From the cell containing the given text, extract its center point as [X, Y] coordinate. 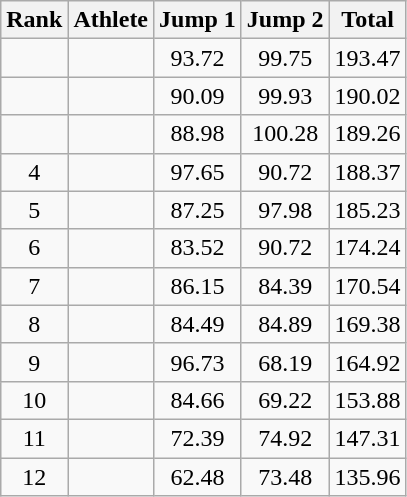
135.96 [368, 477]
84.39 [285, 286]
62.48 [198, 477]
88.98 [198, 134]
68.19 [285, 362]
10 [34, 400]
87.25 [198, 210]
86.15 [198, 286]
84.89 [285, 324]
169.38 [368, 324]
84.66 [198, 400]
4 [34, 172]
190.02 [368, 96]
100.28 [285, 134]
Jump 1 [198, 20]
Jump 2 [285, 20]
6 [34, 248]
8 [34, 324]
72.39 [198, 438]
73.48 [285, 477]
164.92 [368, 362]
99.75 [285, 58]
5 [34, 210]
188.37 [368, 172]
97.65 [198, 172]
153.88 [368, 400]
170.54 [368, 286]
83.52 [198, 248]
193.47 [368, 58]
74.92 [285, 438]
84.49 [198, 324]
147.31 [368, 438]
Rank [34, 20]
96.73 [198, 362]
69.22 [285, 400]
11 [34, 438]
93.72 [198, 58]
185.23 [368, 210]
12 [34, 477]
99.93 [285, 96]
Total [368, 20]
174.24 [368, 248]
7 [34, 286]
97.98 [285, 210]
9 [34, 362]
90.09 [198, 96]
189.26 [368, 134]
Athlete [111, 20]
